From the cell containing the given text, extract its center point as (X, Y) coordinate. 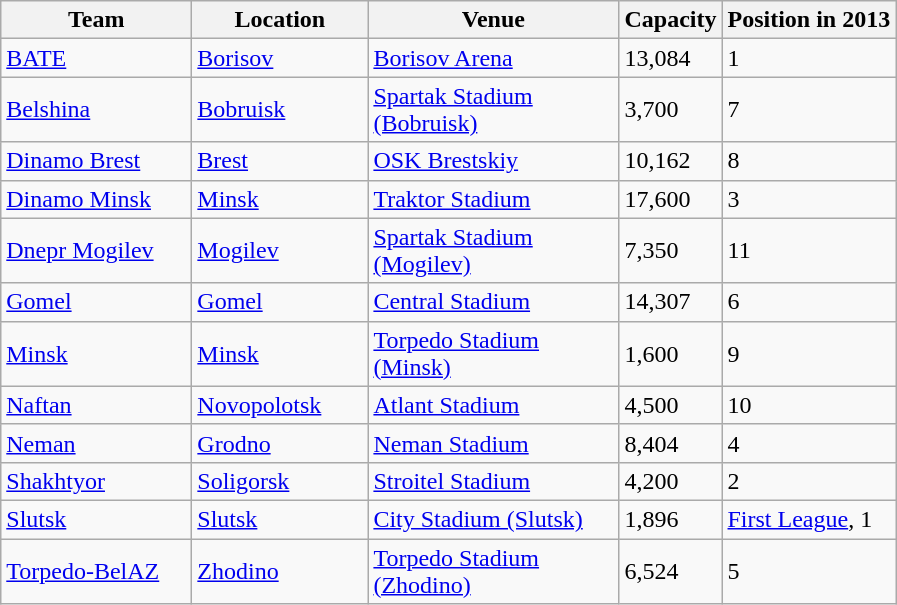
BATE (96, 58)
1,600 (670, 354)
4,200 (670, 481)
Soligorsk (280, 481)
Neman (96, 443)
City Stadium (Slutsk) (494, 519)
Central Stadium (494, 302)
6,524 (670, 570)
Borisov Arena (494, 58)
Dinamo Minsk (96, 199)
Venue (494, 20)
14,307 (670, 302)
Neman Stadium (494, 443)
8,404 (670, 443)
Novopolotsk (280, 405)
Dinamo Brest (96, 161)
Brest (280, 161)
3,700 (670, 110)
5 (809, 570)
Torpedo Stadium (Zhodino) (494, 570)
Bobruisk (280, 110)
Torpedo-BelAZ (96, 570)
7,350 (670, 250)
Location (280, 20)
11 (809, 250)
4,500 (670, 405)
10,162 (670, 161)
Spartak Stadium (Mogilev) (494, 250)
Atlant Stadium (494, 405)
Stroitel Stadium (494, 481)
OSK Brestskiy (494, 161)
3 (809, 199)
1,896 (670, 519)
6 (809, 302)
Traktor Stadium (494, 199)
Grodno (280, 443)
Mogilev (280, 250)
Zhodino (280, 570)
Capacity (670, 20)
8 (809, 161)
Shakhtyor (96, 481)
Dnepr Mogilev (96, 250)
Naftan (96, 405)
10 (809, 405)
Team (96, 20)
Position in 2013 (809, 20)
4 (809, 443)
17,600 (670, 199)
First League, 1 (809, 519)
Spartak Stadium (Bobruisk) (494, 110)
Borisov (280, 58)
Torpedo Stadium (Minsk) (494, 354)
13,084 (670, 58)
1 (809, 58)
2 (809, 481)
Belshina (96, 110)
9 (809, 354)
7 (809, 110)
